Pinpoint the cell where the given text exists, returning its (x, y) midpoint coordinate. 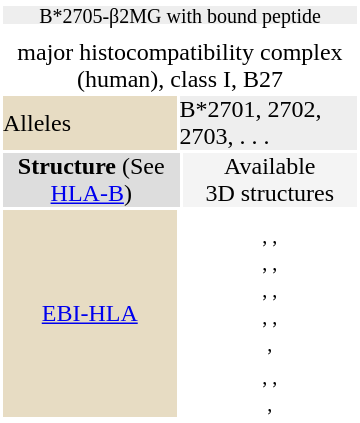
B*2701, 2702, 2703, . . . (268, 123)
B*2705-β2MG with bound peptide (180, 15)
major histocompatibility complex (human), class I, B27 (180, 66)
Available3D structures (270, 180)
, ,, ,, , , , , (270, 290)
Structure (See HLA-B) (91, 180)
Alleles (90, 123)
, , , (270, 390)
EBI-HLA (90, 314)
